Find where the given text appears and provide that cell's center as (x, y) coordinate. 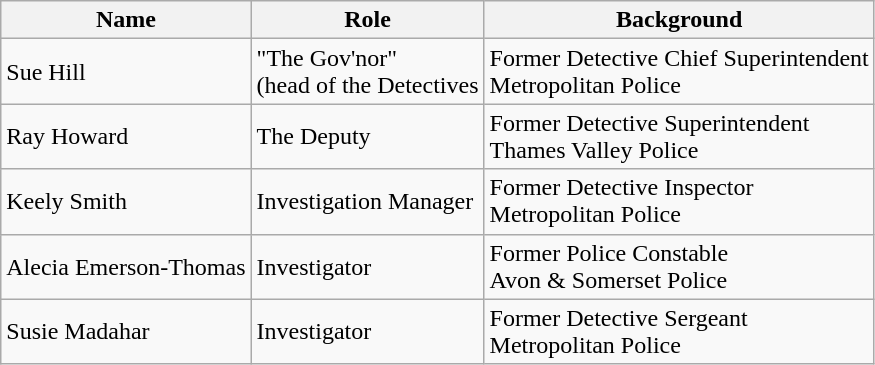
Name (126, 20)
Former Detective Chief SuperintendentMetropolitan Police (679, 72)
Investigation Manager (368, 202)
Keely Smith (126, 202)
Former Detective InspectorMetropolitan Police (679, 202)
The Deputy (368, 136)
Former Police ConstableAvon & Somerset Police (679, 266)
Ray Howard (126, 136)
Sue Hill (126, 72)
Background (679, 20)
Susie Madahar (126, 332)
Role (368, 20)
Former Detective SergeantMetropolitan Police (679, 332)
Alecia Emerson-Thomas (126, 266)
Former Detective SuperintendentThames Valley Police (679, 136)
"The Gov'nor"(head of the Detectives (368, 72)
